Provide the [x, y] coordinate of the cell's center where the given text is located.  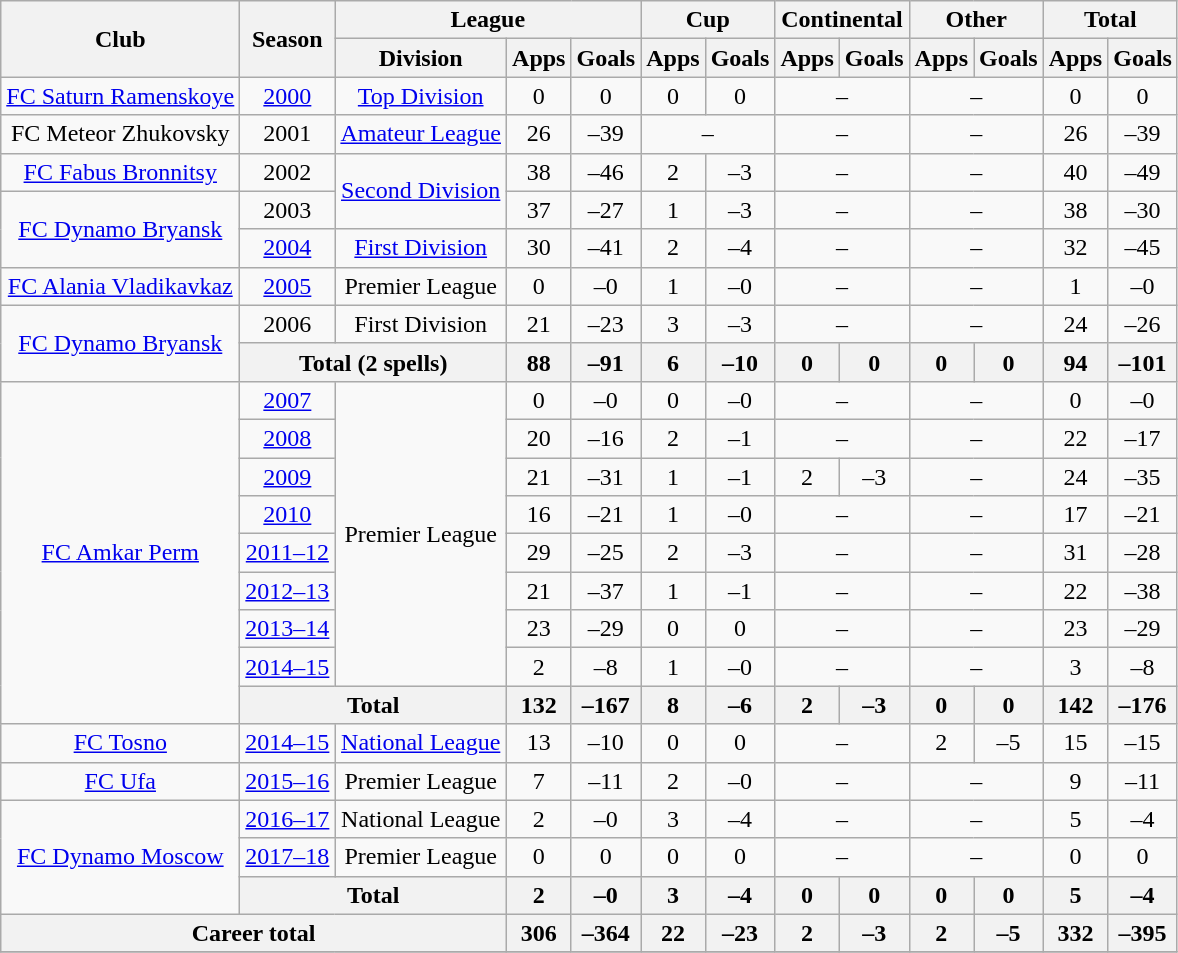
Club [120, 39]
2004 [288, 248]
FC Tosno [120, 743]
7 [539, 781]
306 [539, 933]
40 [1075, 172]
FC Saturn Ramenskoye [120, 96]
FC Alania Vladikavkaz [120, 286]
Second Division [421, 191]
88 [539, 362]
32 [1075, 248]
2006 [288, 324]
FC Ufa [120, 781]
–41 [606, 248]
FC Meteor Zhukovsky [120, 134]
15 [1075, 743]
2017–18 [288, 857]
2011–12 [288, 553]
–101 [1143, 362]
29 [539, 553]
2008 [288, 438]
Career total [254, 933]
16 [539, 515]
142 [1075, 705]
–17 [1143, 438]
Division [421, 58]
9 [1075, 781]
–176 [1143, 705]
132 [539, 705]
FC Fabus Bronnitsy [120, 172]
2015–16 [288, 781]
–46 [606, 172]
17 [1075, 515]
–16 [606, 438]
–37 [606, 591]
–49 [1143, 172]
6 [673, 362]
–167 [606, 705]
–31 [606, 477]
2002 [288, 172]
FC Dynamo Moscow [120, 857]
2010 [288, 515]
31 [1075, 553]
–45 [1143, 248]
2000 [288, 96]
Season [288, 39]
13 [539, 743]
Other [976, 20]
20 [539, 438]
2013–14 [288, 629]
2001 [288, 134]
Cup [708, 20]
2003 [288, 210]
2009 [288, 477]
Amateur League [421, 134]
League [488, 20]
2012–13 [288, 591]
2005 [288, 286]
2016–17 [288, 819]
Total (2 spells) [374, 362]
Top Division [421, 96]
–25 [606, 553]
–395 [1143, 933]
–15 [1143, 743]
332 [1075, 933]
–26 [1143, 324]
37 [539, 210]
94 [1075, 362]
FC Amkar Perm [120, 552]
–6 [740, 705]
–28 [1143, 553]
–30 [1143, 210]
–35 [1143, 477]
–38 [1143, 591]
8 [673, 705]
Continental [842, 20]
30 [539, 248]
–364 [606, 933]
2007 [288, 400]
–91 [606, 362]
–27 [606, 210]
